Scan for the cell matching the given text and deliver its (X, Y) coordinate at center. 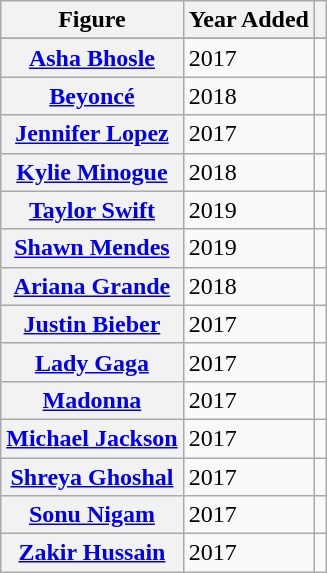
Michael Jackson (92, 438)
Figure (92, 20)
Shreya Ghoshal (92, 477)
Madonna (92, 400)
Ariana Grande (92, 286)
Taylor Swift (92, 210)
Jennifer Lopez (92, 134)
Lady Gaga (92, 362)
Shawn Mendes (92, 248)
Justin Bieber (92, 324)
Zakir Hussain (92, 553)
Kylie Minogue (92, 172)
Year Added (248, 20)
Asha Bhosle (92, 58)
Sonu Nigam (92, 515)
Beyoncé (92, 96)
